Identify which cell holds the provided text, then report its [X, Y] central coordinate. 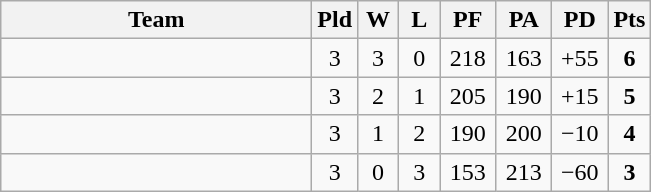
153 [468, 172]
200 [524, 134]
+15 [580, 96]
PD [580, 20]
L [420, 20]
Pld [335, 20]
−10 [580, 134]
163 [524, 58]
6 [630, 58]
4 [630, 134]
PF [468, 20]
−60 [580, 172]
218 [468, 58]
+55 [580, 58]
213 [524, 172]
205 [468, 96]
5 [630, 96]
Pts [630, 20]
PA [524, 20]
Team [156, 20]
W [378, 20]
